Determine the (x, y) coordinate at the center of the cell enclosing the given text.  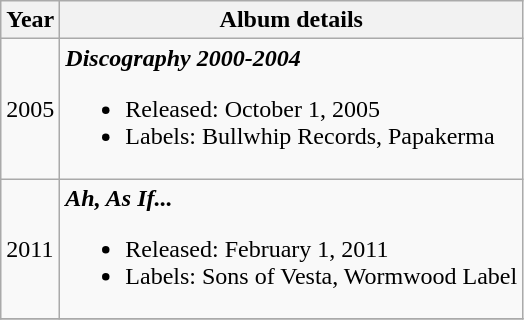
Year (30, 20)
2005 (30, 109)
Discography 2000-2004Released: October 1, 2005Labels: Bullwhip Records, Papakerma (292, 109)
2011 (30, 249)
Album details (292, 20)
Ah, As If...Released: February 1, 2011Labels: Sons of Vesta, Wormwood Label (292, 249)
